Return the (x, y) coordinate for the center point of the cell that contains the specified text.  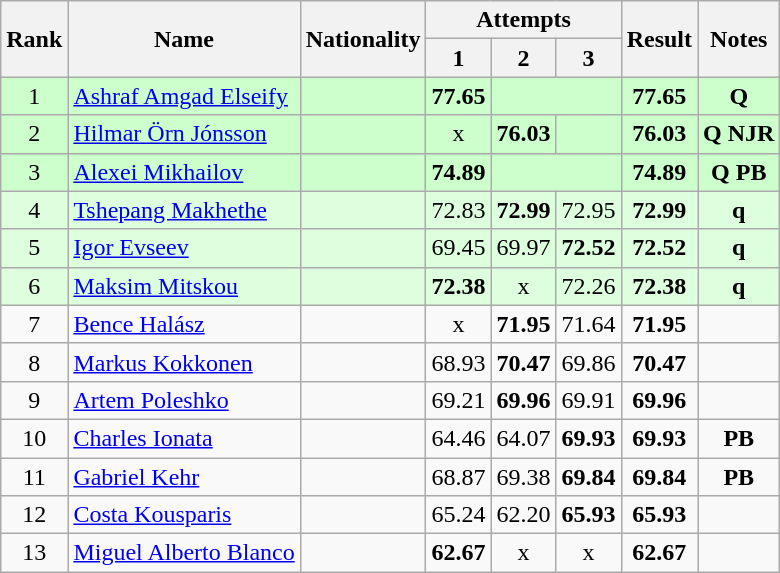
69.45 (458, 248)
64.46 (458, 438)
62.20 (524, 515)
Name (184, 39)
9 (34, 400)
Result (659, 39)
Ashraf Amgad Elseify (184, 96)
72.95 (588, 210)
5 (34, 248)
72.83 (458, 210)
Maksim Mitskou (184, 286)
64.07 (524, 438)
71.64 (588, 324)
65.24 (458, 515)
Igor Evseev (184, 248)
12 (34, 515)
68.87 (458, 477)
Hilmar Örn Jónsson (184, 134)
6 (34, 286)
68.93 (458, 362)
10 (34, 438)
69.21 (458, 400)
Gabriel Kehr (184, 477)
Q (739, 96)
8 (34, 362)
Attempts (524, 20)
Q NJR (739, 134)
Nationality (363, 39)
Rank (34, 39)
4 (34, 210)
72.26 (588, 286)
7 (34, 324)
69.86 (588, 362)
69.38 (524, 477)
Q PB (739, 172)
69.97 (524, 248)
Alexei Mikhailov (184, 172)
Notes (739, 39)
69.91 (588, 400)
Artem Poleshko (184, 400)
Tshepang Makhethe (184, 210)
11 (34, 477)
Costa Kousparis (184, 515)
Bence Halász (184, 324)
Charles Ionata (184, 438)
13 (34, 553)
Markus Kokkonen (184, 362)
Miguel Alberto Blanco (184, 553)
